From the cell containing the given text, extract its center point as (X, Y) coordinate. 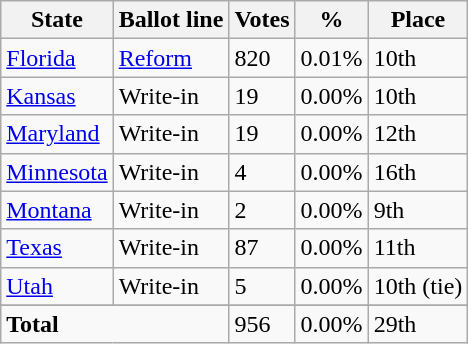
11th (418, 248)
820 (262, 58)
Reform (171, 58)
956 (262, 324)
Ballot line (171, 20)
Minnesota (57, 172)
9th (418, 210)
4 (262, 172)
2 (262, 210)
Total (115, 324)
% (332, 20)
10th (tie) (418, 286)
Maryland (57, 134)
Florida (57, 58)
Votes (262, 20)
87 (262, 248)
29th (418, 324)
16th (418, 172)
Texas (57, 248)
Place (418, 20)
5 (262, 286)
Utah (57, 286)
0.01% (332, 58)
Kansas (57, 96)
12th (418, 134)
Montana (57, 210)
State (57, 20)
